For the text-containing cell, return its midpoint in (X, Y) coordinate format. 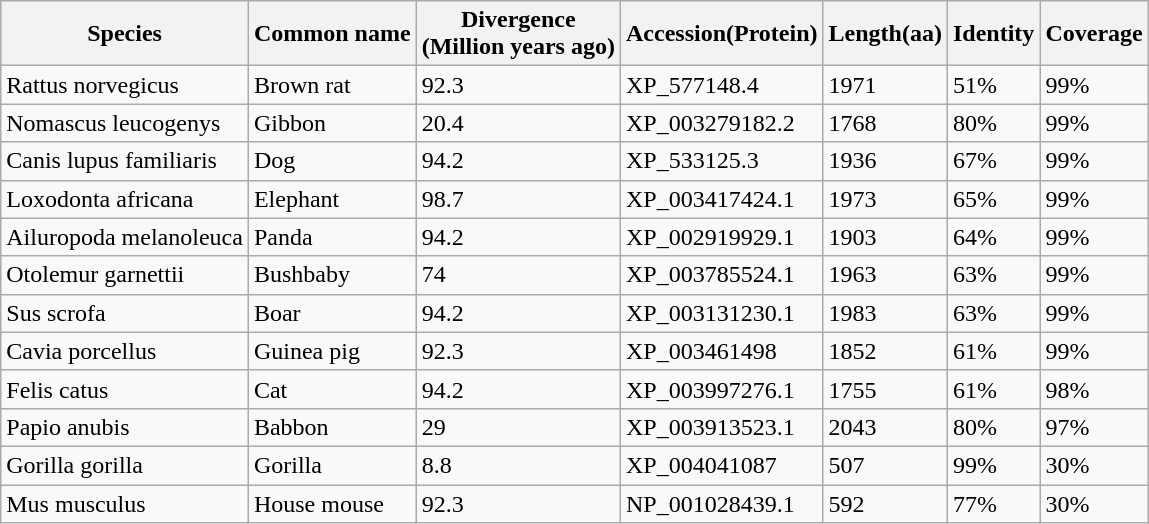
Brown rat (332, 85)
XP_002919929.1 (722, 237)
Panda (332, 237)
Papio anubis (125, 427)
Babbon (332, 427)
74 (518, 275)
592 (885, 503)
67% (993, 161)
Boar (332, 313)
Mus musculus (125, 503)
XP_003785524.1 (722, 275)
XP_003417424.1 (722, 199)
1903 (885, 237)
Cat (332, 389)
Gorilla gorilla (125, 465)
2043 (885, 427)
XP_003913523.1 (722, 427)
XP_003279182.2 (722, 123)
Loxodonta africana (125, 199)
97% (1094, 427)
Otolemur garnettii (125, 275)
1768 (885, 123)
Guinea pig (332, 351)
Coverage (1094, 34)
1755 (885, 389)
8.8 (518, 465)
64% (993, 237)
1963 (885, 275)
Rattus norvegicus (125, 85)
Bushbaby (332, 275)
XP_004041087 (722, 465)
Cavia porcellus (125, 351)
1852 (885, 351)
29 (518, 427)
Accession(Protein) (722, 34)
Common name (332, 34)
77% (993, 503)
XP_003131230.1 (722, 313)
Elephant (332, 199)
Gorilla (332, 465)
65% (993, 199)
XP_533125.3 (722, 161)
Sus scrofa (125, 313)
507 (885, 465)
XP_003997276.1 (722, 389)
1973 (885, 199)
98% (1094, 389)
20.4 (518, 123)
Length(aa) (885, 34)
1936 (885, 161)
XP_577148.4 (722, 85)
Divergence(Million years ago) (518, 34)
1971 (885, 85)
Identity (993, 34)
XP_003461498 (722, 351)
NP_001028439.1 (722, 503)
Felis catus (125, 389)
51% (993, 85)
House mouse (332, 503)
Species (125, 34)
Ailuropoda melanoleuca (125, 237)
Dog (332, 161)
Gibbon (332, 123)
98.7 (518, 199)
1983 (885, 313)
Canis lupus familiaris (125, 161)
Nomascus leucogenys (125, 123)
